From the cell containing the given text, extract its center point as [X, Y] coordinate. 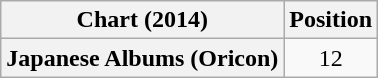
Position [331, 20]
Japanese Albums (Oricon) [142, 58]
Chart (2014) [142, 20]
12 [331, 58]
